Extract the [X, Y] coordinate from the center of the cell holding the provided text.  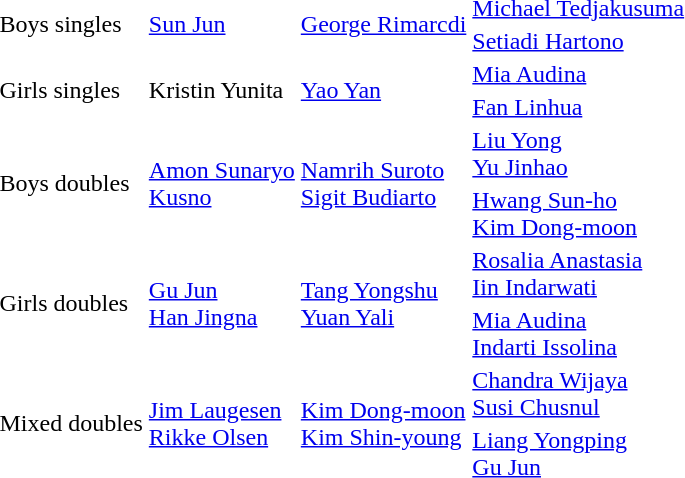
Kristin Yunita [222, 90]
Yao Yan [384, 90]
Namrih Suroto Sigit Budiarto [384, 184]
Gu Jun Han Jingna [222, 304]
Tang Yongshu Yuan Yali [384, 304]
Amon Sunaryo Kusno [222, 184]
